Find where the given text appears and provide that cell's center as [X, Y] coordinate. 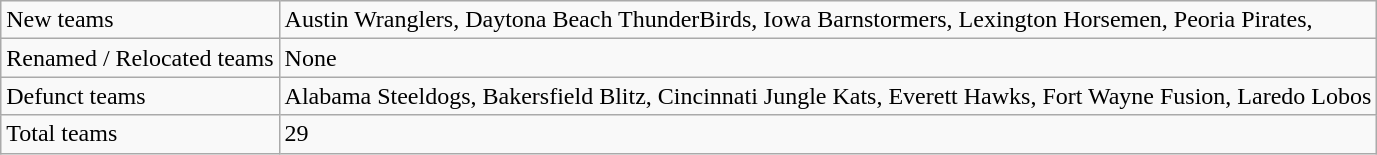
29 [828, 134]
None [828, 58]
Total teams [140, 134]
New teams [140, 20]
Defunct teams [140, 96]
Austin Wranglers, Daytona Beach ThunderBirds, Iowa Barnstormers, Lexington Horsemen, Peoria Pirates, [828, 20]
Alabama Steeldogs, Bakersfield Blitz, Cincinnati Jungle Kats, Everett Hawks, Fort Wayne Fusion, Laredo Lobos [828, 96]
Renamed / Relocated teams [140, 58]
